For the text-containing cell, return its midpoint in [X, Y] coordinate format. 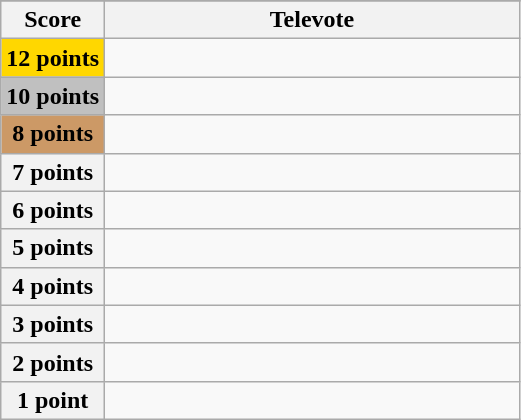
1 point [53, 400]
Score [53, 20]
6 points [53, 210]
Televote [312, 20]
3 points [53, 324]
8 points [53, 134]
7 points [53, 172]
5 points [53, 248]
4 points [53, 286]
10 points [53, 96]
2 points [53, 362]
12 points [53, 58]
